Locate the cell with the specified text and output its [x, y] center coordinate. 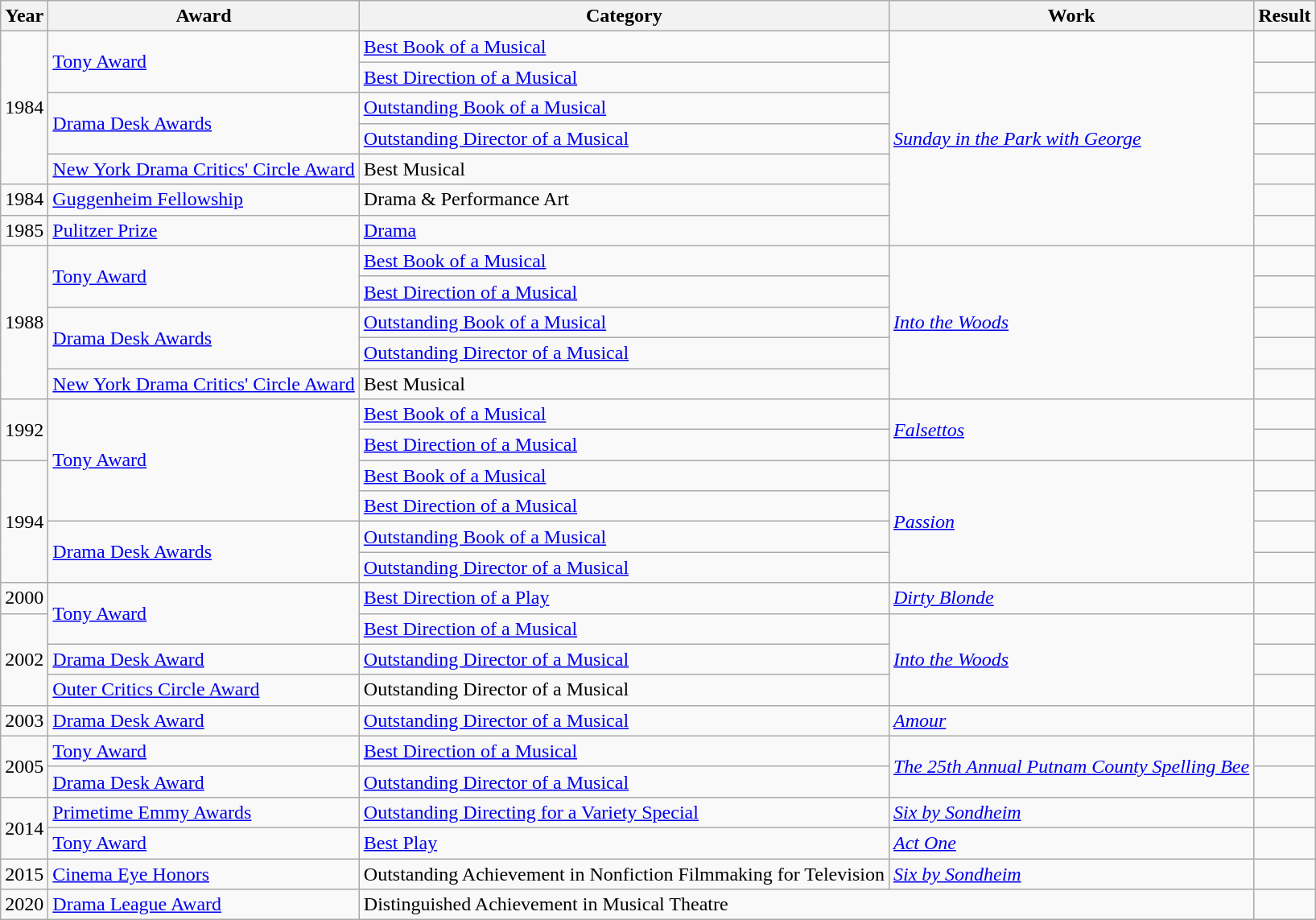
1988 [24, 322]
2002 [24, 659]
Pulitzer Prize [204, 230]
Sunday in the Park with George [1071, 138]
Drama League Award [204, 905]
Result [1285, 16]
Primetime Emmy Awards [204, 812]
2000 [24, 598]
Drama & Performance Art [624, 200]
Falsettos [1071, 430]
Cinema Eye Honors [204, 873]
Passion [1071, 522]
2014 [24, 827]
The 25th Annual Putnam County Spelling Bee [1071, 766]
2003 [24, 720]
Work [1071, 16]
2005 [24, 766]
Year [24, 16]
Category [624, 16]
Best Direction of a Play [624, 598]
Amour [1071, 720]
Drama [624, 230]
Act One [1071, 843]
Award [204, 16]
1992 [24, 430]
1994 [24, 522]
1985 [24, 230]
Outstanding Directing for a Variety Special [624, 812]
Guggenheim Fellowship [204, 200]
2020 [24, 905]
Dirty Blonde [1071, 598]
2015 [24, 873]
Distinguished Achievement in Musical Theatre [807, 905]
Outstanding Achievement in Nonfiction Filmmaking for Television [624, 873]
Outer Critics Circle Award [204, 690]
Best Play [624, 843]
